Locate the cell with the specified text and output its (X, Y) center coordinate. 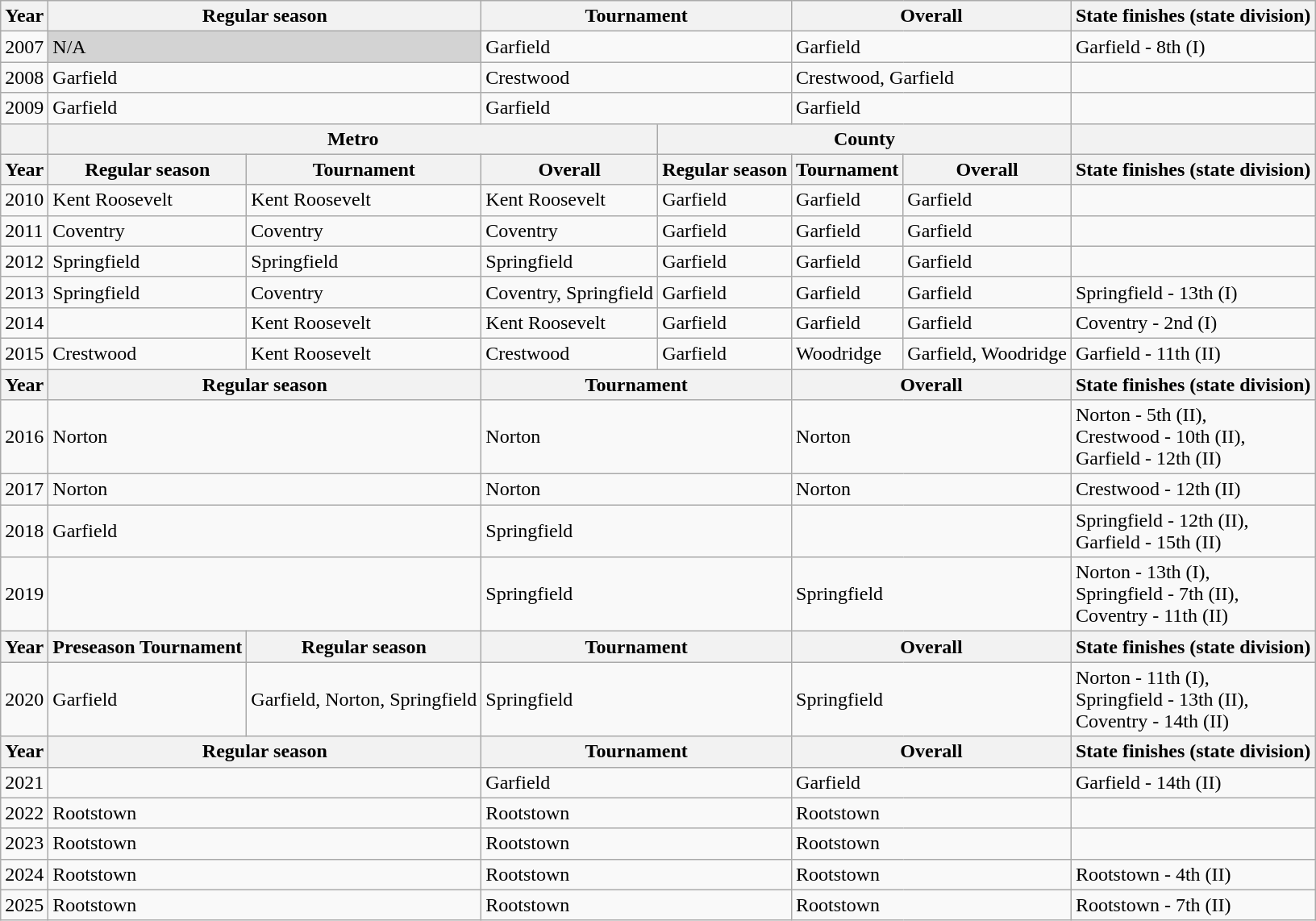
Norton - 13th (I),Springfield - 7th (II),Coventry - 11th (II) (1193, 594)
2019 (24, 594)
Preseason Tournament (148, 647)
Springfield - 12th (II),Garfield - 15th (II) (1193, 531)
Crestwood - 12th (II) (1193, 490)
Garfield - 8th (I) (1193, 47)
2013 (24, 292)
2015 (24, 353)
Norton - 11th (I),Springfield - 13th (II),Coventry - 14th (II) (1193, 699)
2007 (24, 47)
Rootstown - 4th (II) (1193, 874)
2022 (24, 813)
Crestwood, Garfield (932, 77)
2017 (24, 490)
Garfield, Norton, Springfield (364, 699)
Garfield, Woodridge (987, 353)
County (864, 139)
2020 (24, 699)
Woodridge (847, 353)
Norton - 5th (II),Crestwood - 10th (II),Garfield - 12th (II) (1193, 437)
2011 (24, 231)
2018 (24, 531)
2023 (24, 844)
N/A (264, 47)
Coventry - 2nd (I) (1193, 323)
Garfield - 14th (II) (1193, 782)
Garfield - 11th (II) (1193, 353)
2008 (24, 77)
2012 (24, 261)
2021 (24, 782)
2009 (24, 108)
2024 (24, 874)
Metro (353, 139)
2025 (24, 905)
Coventry, Springfield (569, 292)
Springfield - 13th (I) (1193, 292)
2016 (24, 437)
2010 (24, 200)
2014 (24, 323)
Rootstown - 7th (II) (1193, 905)
